Locate the cell with the specified text and output its [x, y] center coordinate. 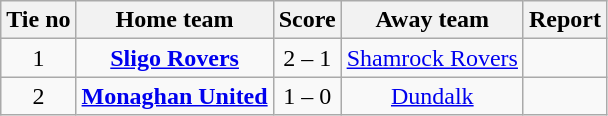
Away team [432, 20]
Sligo Rovers [174, 58]
2 [38, 96]
1 [38, 58]
Tie no [38, 20]
1 – 0 [307, 96]
Score [307, 20]
2 – 1 [307, 58]
Dundalk [432, 96]
Monaghan United [174, 96]
Home team [174, 20]
Shamrock Rovers [432, 58]
Report [564, 20]
